Provide the (x, y) coordinate of the cell's center where the given text is located.  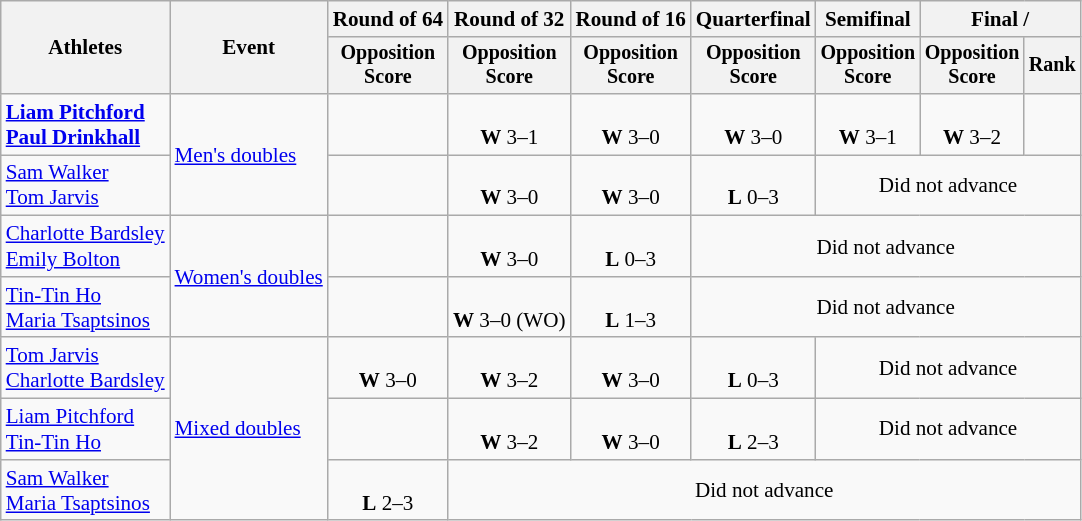
W 3–0 (WO) (510, 308)
Tom JarvisCharlotte Bardsley (86, 368)
L 1–3 (631, 308)
Charlotte BardsleyEmily Bolton (86, 246)
Tin-Tin HoMaria Tsaptsinos (86, 308)
Liam PitchfordTin-Tin Ho (86, 428)
Athletes (86, 48)
Event (249, 48)
Semifinal (868, 18)
Sam WalkerTom Jarvis (86, 186)
Round of 32 (510, 18)
Liam PitchfordPaul Drinkhall (86, 124)
Final / (1000, 18)
Sam WalkerMaria Tsaptsinos (86, 490)
Men's doubles (249, 155)
Women's doubles (249, 277)
Quarterfinal (754, 18)
Rank (1052, 65)
Mixed doubles (249, 430)
Round of 16 (631, 18)
Round of 64 (388, 18)
